Extract the (x, y) coordinate from the center of the cell holding the provided text.  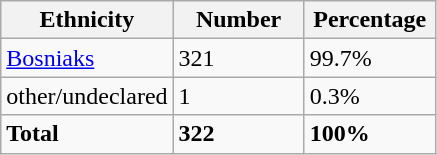
321 (238, 58)
Percentage (370, 20)
Ethnicity (87, 20)
0.3% (370, 96)
322 (238, 134)
99.7% (370, 58)
Total (87, 134)
Bosniaks (87, 58)
other/undeclared (87, 96)
100% (370, 134)
1 (238, 96)
Number (238, 20)
